From the cell containing the given text, extract its center point as (x, y) coordinate. 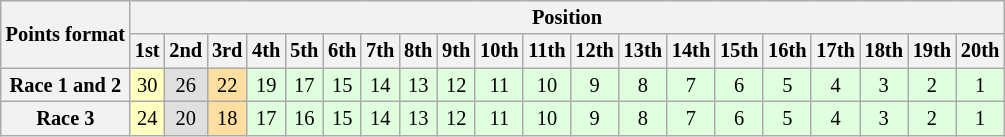
26 (186, 85)
16 (304, 118)
19th (932, 51)
Race 3 (66, 118)
4th (266, 51)
16th (787, 51)
Position (567, 17)
11th (546, 51)
9th (456, 51)
7th (380, 51)
5th (304, 51)
15th (739, 51)
Points format (66, 34)
10th (499, 51)
13th (643, 51)
3rd (227, 51)
24 (148, 118)
1st (148, 51)
2nd (186, 51)
22 (227, 85)
8th (418, 51)
18 (227, 118)
30 (148, 85)
17th (835, 51)
14th (691, 51)
12th (594, 51)
18th (884, 51)
20th (980, 51)
20 (186, 118)
Race 1 and 2 (66, 85)
19 (266, 85)
6th (342, 51)
